Return the (x, y) coordinate for the center point of the cell that contains the specified text.  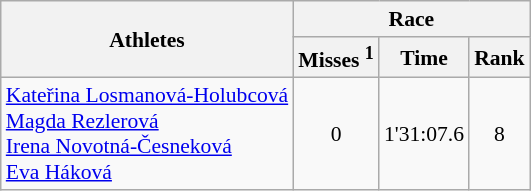
Athletes (147, 40)
Rank (500, 58)
1'31:07.6 (424, 134)
Misses 1 (336, 58)
Kateřina Losmanová-HolubcováMagda RezlerováIrena Novotná-ČesnekováEva Háková (147, 134)
Race (411, 19)
8 (500, 134)
0 (336, 134)
Time (424, 58)
